Identify which cell holds the provided text, then report its (X, Y) central coordinate. 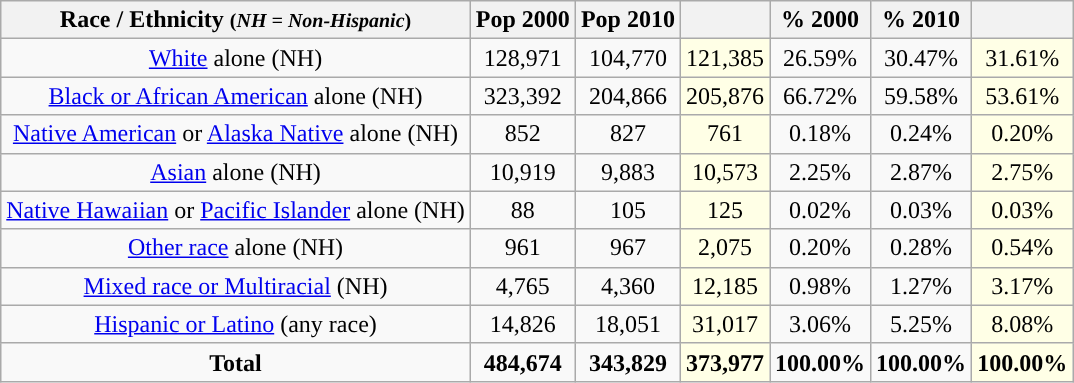
% 2000 (820, 20)
105 (628, 210)
0.54% (1022, 248)
3.06% (820, 324)
4,360 (628, 286)
53.61% (1022, 96)
59.58% (922, 96)
967 (628, 248)
852 (522, 134)
% 2010 (922, 20)
Other race alone (NH) (236, 248)
323,392 (522, 96)
Native American or Alaska Native alone (NH) (236, 134)
104,770 (628, 58)
31.61% (1022, 58)
Pop 2000 (522, 20)
128,971 (522, 58)
0.18% (820, 134)
Black or African American alone (NH) (236, 96)
8.08% (1022, 324)
204,866 (628, 96)
961 (522, 248)
0.28% (922, 248)
343,829 (628, 362)
4,765 (522, 286)
2.75% (1022, 172)
10,573 (724, 172)
0.98% (820, 286)
0.02% (820, 210)
761 (724, 134)
31,017 (724, 324)
Total (236, 362)
88 (522, 210)
Native Hawaiian or Pacific Islander alone (NH) (236, 210)
2.87% (922, 172)
3.17% (1022, 286)
2,075 (724, 248)
373,977 (724, 362)
Race / Ethnicity (NH = Non-Hispanic) (236, 20)
5.25% (922, 324)
9,883 (628, 172)
26.59% (820, 58)
Mixed race or Multiracial (NH) (236, 286)
484,674 (522, 362)
White alone (NH) (236, 58)
14,826 (522, 324)
Hispanic or Latino (any race) (236, 324)
1.27% (922, 286)
205,876 (724, 96)
66.72% (820, 96)
18,051 (628, 324)
0.24% (922, 134)
10,919 (522, 172)
827 (628, 134)
2.25% (820, 172)
Pop 2010 (628, 20)
Asian alone (NH) (236, 172)
121,385 (724, 58)
125 (724, 210)
30.47% (922, 58)
12,185 (724, 286)
